Locate the cell with the specified text and output its (x, y) center coordinate. 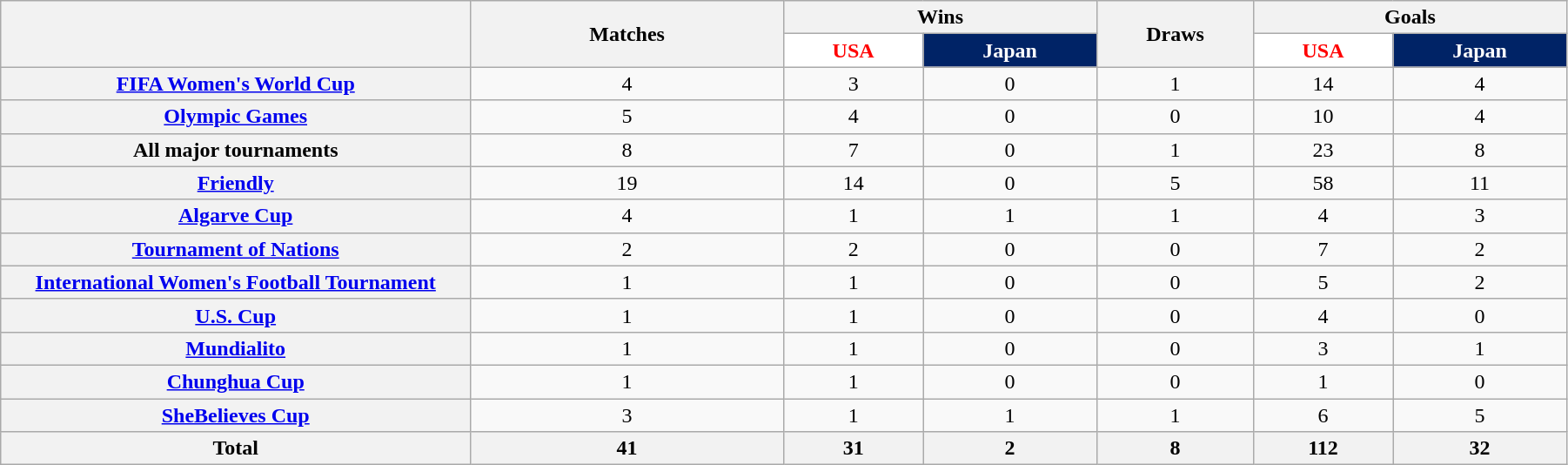
10 (1323, 117)
11 (1480, 183)
19 (627, 183)
6 (1323, 415)
41 (627, 448)
SheBelieves Cup (236, 415)
Friendly (236, 183)
FIFA Women's World Cup (236, 84)
58 (1323, 183)
All major tournaments (236, 150)
Algarve Cup (236, 216)
Wins (941, 17)
International Women's Football Tournament (236, 282)
Tournament of Nations (236, 249)
31 (854, 448)
Mundialito (236, 348)
23 (1323, 150)
Matches (627, 34)
Goals (1410, 17)
Draws (1175, 34)
112 (1323, 448)
Total (236, 448)
Chunghua Cup (236, 381)
32 (1480, 448)
U.S. Cup (236, 315)
Olympic Games (236, 117)
